Search for the cell housing the specified text and yield its [X, Y] center coordinate. 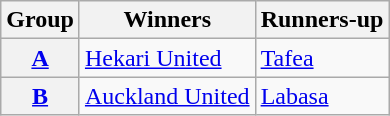
Runners-up [322, 20]
B [40, 96]
Group [40, 20]
Tafea [322, 58]
Hekari United [167, 58]
Winners [167, 20]
Auckland United [167, 96]
A [40, 58]
Labasa [322, 96]
